Extract the [x, y] coordinate from the center of the cell holding the provided text.  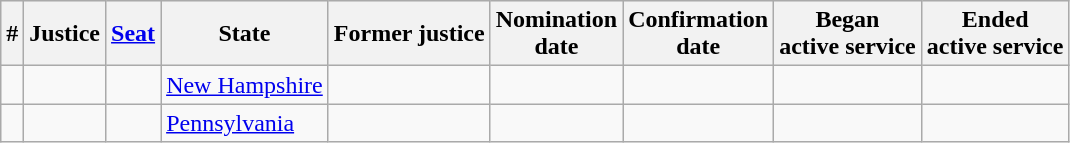
Endedactive service [995, 34]
Nominationdate [556, 34]
New Hampshire [245, 85]
# [12, 34]
Confirmationdate [698, 34]
Justice [65, 34]
Seat [134, 34]
Pennsylvania [245, 123]
Beganactive service [848, 34]
State [245, 34]
Former justice [409, 34]
